Determine the (X, Y) coordinate at the center of the cell enclosing the given text.  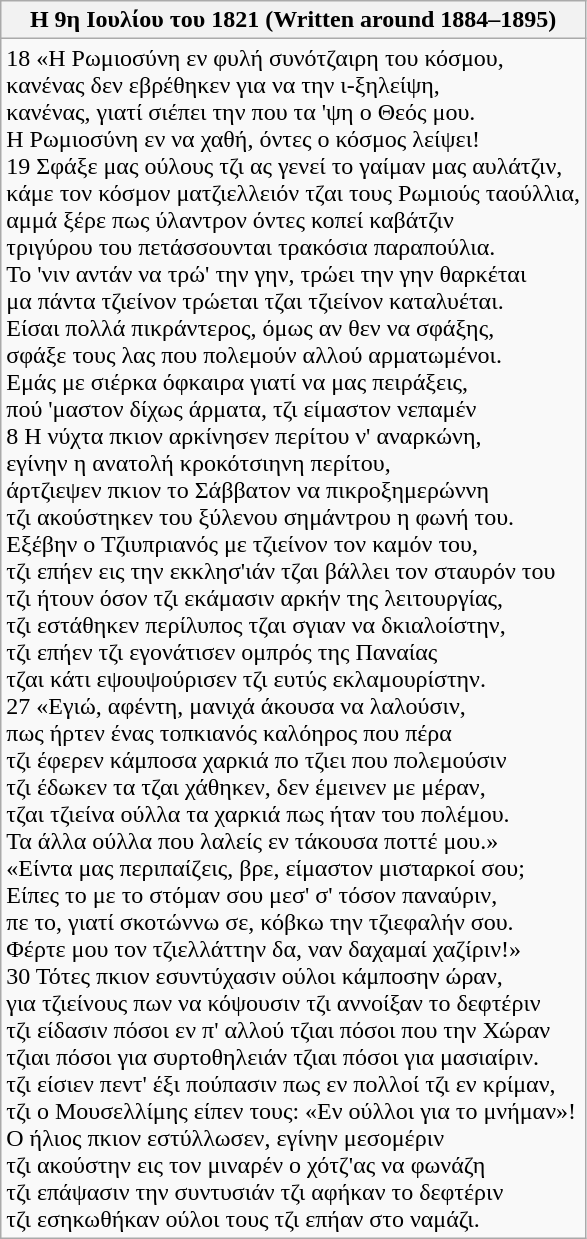
Η 9η Ιουλίου του 1821 (Written around 1884–1895) (294, 20)
